For the text-containing cell, return its midpoint in (x, y) coordinate format. 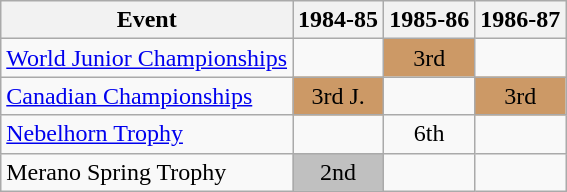
6th (430, 134)
1984-85 (338, 20)
Canadian Championships (147, 96)
1985-86 (430, 20)
World Junior Championships (147, 58)
Merano Spring Trophy (147, 172)
3rd J. (338, 96)
Event (147, 20)
Nebelhorn Trophy (147, 134)
1986-87 (520, 20)
2nd (338, 172)
